Determine the [X, Y] coordinate at the center of the cell enclosing the given text.  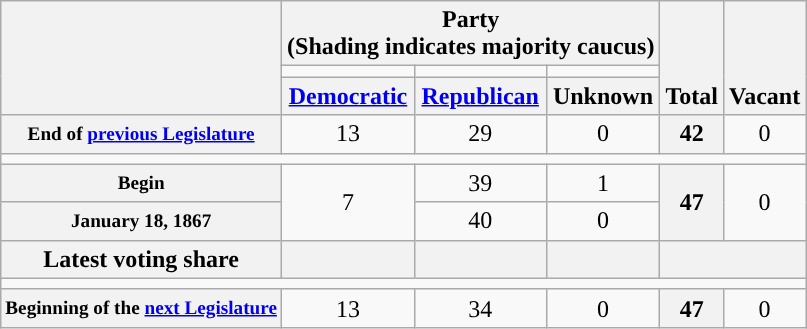
Total [692, 58]
End of previous Legislature [142, 134]
39 [480, 183]
7 [348, 202]
Vacant [764, 58]
34 [480, 308]
29 [480, 134]
42 [692, 134]
January 18, 1867 [142, 221]
Republican [480, 96]
1 [603, 183]
Beginning of the next Legislature [142, 308]
Begin [142, 183]
40 [480, 221]
Unknown [603, 96]
Latest voting share [142, 259]
Party (Shading indicates majority caucus) [471, 34]
Democratic [348, 96]
